Identify which cell holds the provided text, then report its (x, y) central coordinate. 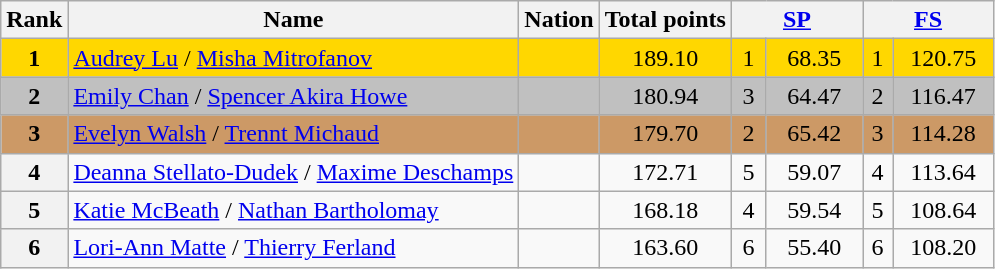
59.07 (814, 172)
Evelyn Walsh / Trennt Michaud (294, 134)
Emily Chan / Spencer Akira Howe (294, 96)
113.64 (944, 172)
55.40 (814, 248)
FS (928, 20)
120.75 (944, 58)
Audrey Lu / Misha Mitrofanov (294, 58)
Lori-Ann Matte / Thierry Ferland (294, 248)
Nation (559, 20)
Name (294, 20)
180.94 (665, 96)
189.10 (665, 58)
108.64 (944, 210)
172.71 (665, 172)
179.70 (665, 134)
SP (796, 20)
65.42 (814, 134)
116.47 (944, 96)
59.54 (814, 210)
168.18 (665, 210)
Deanna Stellato-Dudek / Maxime Deschamps (294, 172)
108.20 (944, 248)
64.47 (814, 96)
114.28 (944, 134)
68.35 (814, 58)
Rank (34, 20)
Katie McBeath / Nathan Bartholomay (294, 210)
163.60 (665, 248)
Total points (665, 20)
